Detect which cell encompasses the target text, then output its (X, Y) center coordinate. 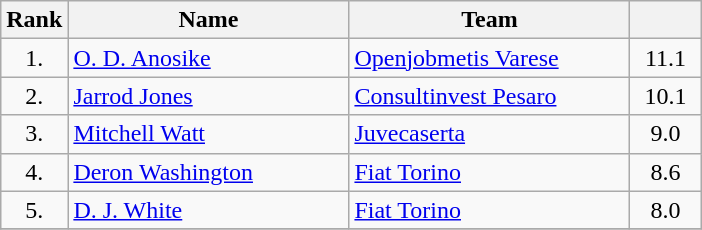
8.6 (666, 172)
Rank (34, 20)
D. J. White (208, 210)
Team (490, 20)
4. (34, 172)
8.0 (666, 210)
10.1 (666, 96)
5. (34, 210)
Openjobmetis Varese (490, 58)
Mitchell Watt (208, 134)
11.1 (666, 58)
Consultinvest Pesaro (490, 96)
3. (34, 134)
9.0 (666, 134)
Name (208, 20)
Juvecaserta (490, 134)
O. D. Anosike (208, 58)
1. (34, 58)
Deron Washington (208, 172)
Jarrod Jones (208, 96)
2. (34, 96)
